For the text-containing cell, return its midpoint in (x, y) coordinate format. 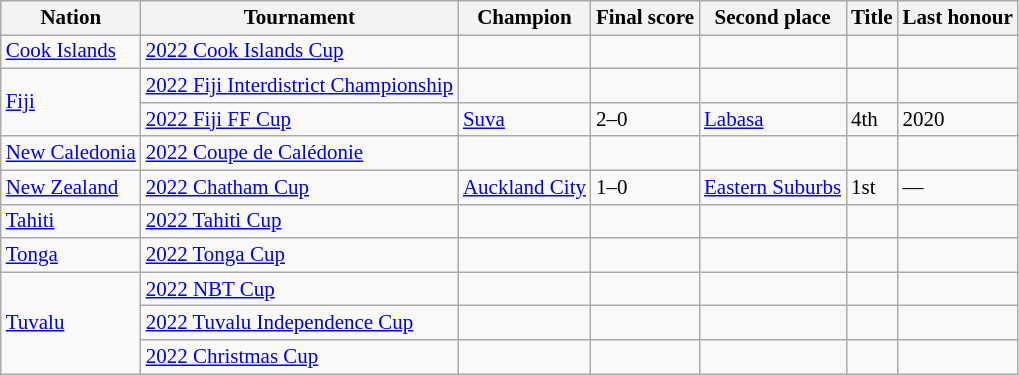
2022 Coupe de Calédonie (300, 153)
Tuvalu (71, 323)
Last honour (958, 18)
Final score (645, 18)
Fiji (71, 103)
Cook Islands (71, 52)
Second place (772, 18)
2022 Fiji FF Cup (300, 119)
2022 Tonga Cup (300, 255)
Tournament (300, 18)
2–0 (645, 119)
— (958, 187)
2022 Tahiti Cup (300, 221)
Title (872, 18)
1st (872, 187)
Nation (71, 18)
2022 Cook Islands Cup (300, 52)
2022 Chatham Cup (300, 187)
New Zealand (71, 187)
4th (872, 119)
Suva (524, 119)
Auckland City (524, 187)
2022 Fiji Interdistrict Championship (300, 86)
New Caledonia (71, 153)
2022 Christmas Cup (300, 357)
2020 (958, 119)
2022 Tuvalu Independence Cup (300, 323)
Tonga (71, 255)
Champion (524, 18)
Eastern Suburbs (772, 187)
Tahiti (71, 221)
1–0 (645, 187)
Labasa (772, 119)
2022 NBT Cup (300, 289)
